Return the (X, Y) coordinate for the center point of the cell that contains the specified text.  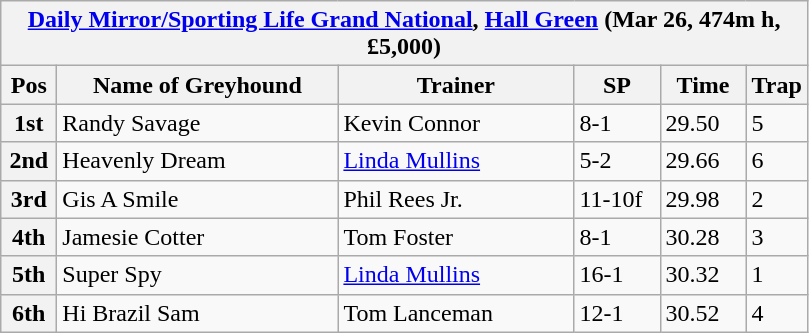
Daily Mirror/Sporting Life Grand National, Hall Green (Mar 26, 474m h, £5,000) (404, 34)
29.50 (703, 123)
12-1 (617, 313)
Pos (29, 85)
Time (703, 85)
29.98 (703, 199)
2 (776, 199)
5th (29, 275)
Heavenly Dream (198, 161)
3rd (29, 199)
11-10f (617, 199)
30.52 (703, 313)
6 (776, 161)
6th (29, 313)
2nd (29, 161)
16-1 (617, 275)
5-2 (617, 161)
Trap (776, 85)
Hi Brazil Sam (198, 313)
Jamesie Cotter (198, 237)
Kevin Connor (456, 123)
1 (776, 275)
4 (776, 313)
5 (776, 123)
Phil Rees Jr. (456, 199)
Gis A Smile (198, 199)
3 (776, 237)
29.66 (703, 161)
1st (29, 123)
Randy Savage (198, 123)
Name of Greyhound (198, 85)
Trainer (456, 85)
Tom Lanceman (456, 313)
Tom Foster (456, 237)
SP (617, 85)
30.32 (703, 275)
Super Spy (198, 275)
30.28 (703, 237)
4th (29, 237)
